Provide the [X, Y] coordinate of the cell's center where the given text is located.  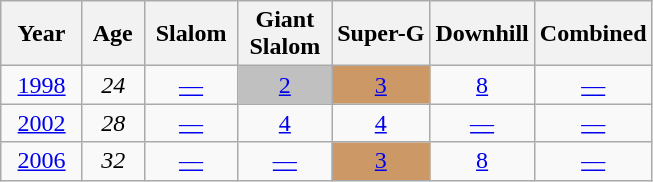
2006 [42, 161]
Super-G [381, 34]
Downhill [482, 34]
Combined [593, 34]
2 [285, 85]
1998 [42, 85]
Slalom [191, 34]
2002 [42, 123]
Giant Slalom [285, 34]
28 [113, 123]
32 [113, 161]
Year [42, 34]
Age [113, 34]
24 [113, 85]
